Return (X, Y) of the center of cell containing provided text 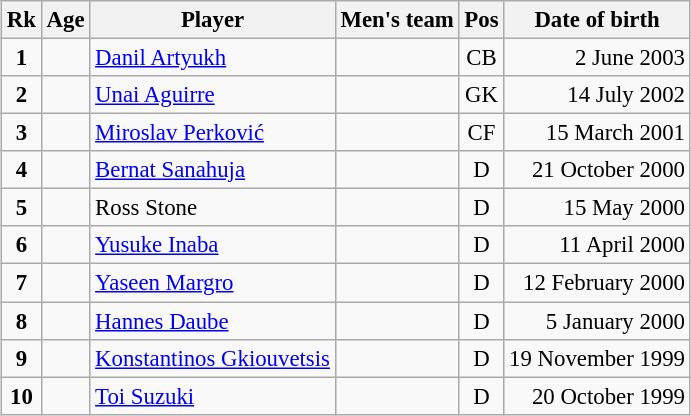
14 July 2002 (597, 95)
Konstantinos Gkiouvetsis (212, 358)
8 (22, 321)
CB (482, 58)
2 (22, 95)
10 (22, 396)
Pos (482, 20)
Ross Stone (212, 208)
Date of birth (597, 20)
Yaseen Margro (212, 283)
2 June 2003 (597, 58)
15 May 2000 (597, 208)
5 (22, 208)
1 (22, 58)
20 October 1999 (597, 396)
Age (66, 20)
3 (22, 133)
Yusuke Inaba (212, 245)
11 April 2000 (597, 245)
GK (482, 95)
4 (22, 170)
19 November 1999 (597, 358)
Player (212, 20)
9 (22, 358)
21 October 2000 (597, 170)
5 January 2000 (597, 321)
6 (22, 245)
CF (482, 133)
15 March 2001 (597, 133)
12 February 2000 (597, 283)
Miroslav Perković (212, 133)
Bernat Sanahuja (212, 170)
Hannes Daube (212, 321)
Toi Suzuki (212, 396)
7 (22, 283)
Men's team (397, 20)
Unai Aguirre (212, 95)
Rk (22, 20)
Danil Artyukh (212, 58)
